Capture the cell that displays the provided text and extract its (X, Y) central coordinate. 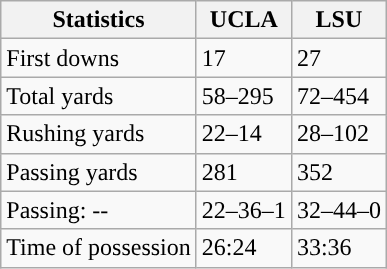
27 (338, 58)
72–454 (338, 96)
352 (338, 172)
26:24 (244, 248)
UCLA (244, 20)
First downs (99, 58)
22–36–1 (244, 210)
22–14 (244, 134)
Rushing yards (99, 134)
17 (244, 58)
Passing yards (99, 172)
32–44–0 (338, 210)
Passing: -- (99, 210)
58–295 (244, 96)
Statistics (99, 20)
33:36 (338, 248)
LSU (338, 20)
281 (244, 172)
28–102 (338, 134)
Total yards (99, 96)
Time of possession (99, 248)
